Return the (x, y) coordinate for the center point of the cell that contains the specified text.  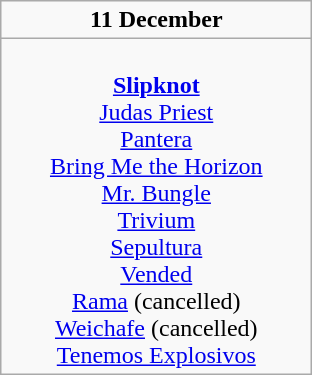
11 December (156, 20)
Slipknot Judas Priest Pantera Bring Me the Horizon Mr. Bungle Trivium Sepultura Vended Rama (cancelled) Weichafe (cancelled) Tenemos Explosivos (156, 206)
